From the cell containing the given text, extract its center point as [x, y] coordinate. 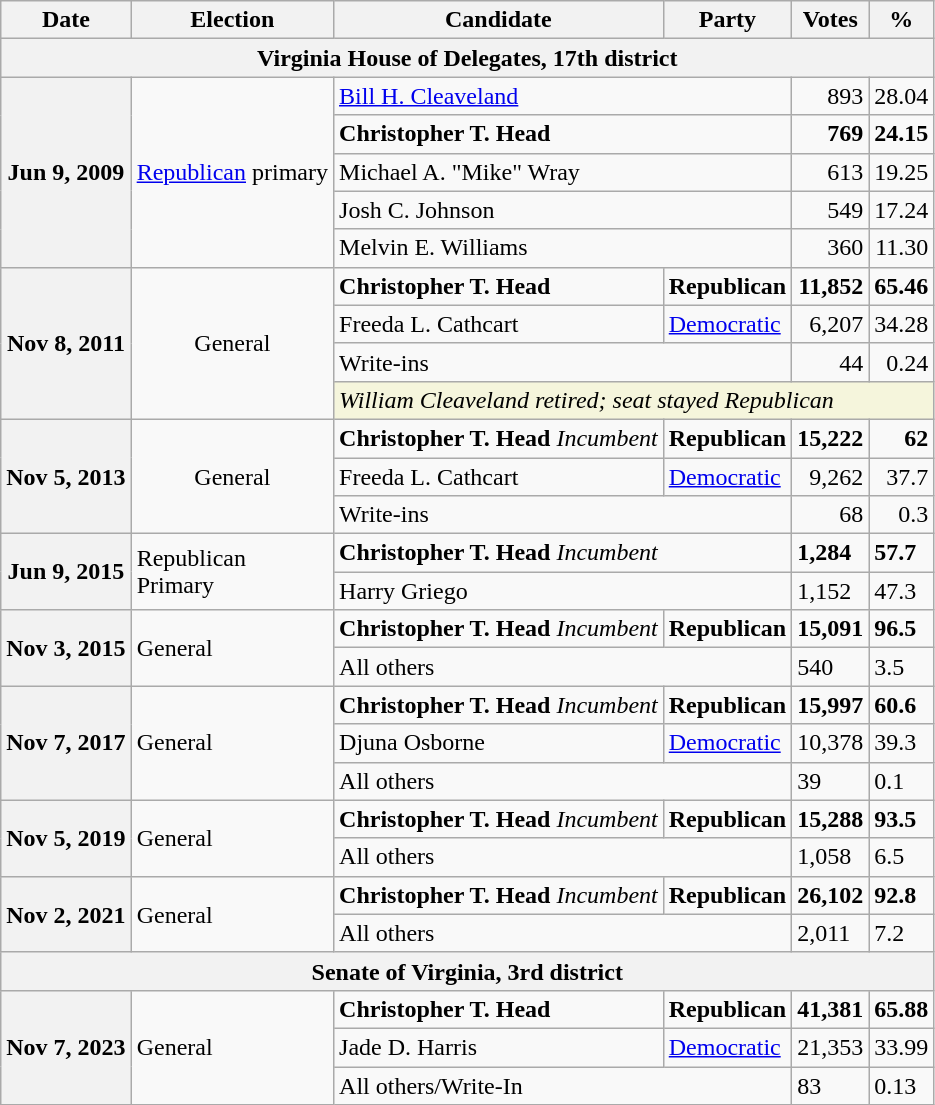
Bill H. Cleaveland [563, 96]
10,378 [830, 743]
92.8 [902, 895]
% [902, 20]
15,091 [830, 629]
39.3 [902, 743]
Election [232, 20]
549 [830, 210]
Jun 9, 2009 [66, 172]
Jade D. Harris [499, 1047]
33.99 [902, 1047]
Harry Griego [563, 591]
15,288 [830, 819]
68 [830, 515]
57.7 [902, 553]
17.24 [902, 210]
3.5 [902, 667]
1,284 [830, 553]
Senate of Virginia, 3rd district [468, 971]
19.25 [902, 172]
83 [830, 1085]
Josh C. Johnson [563, 210]
Melvin E. Williams [563, 248]
26,102 [830, 895]
39 [830, 781]
Jun 9, 2015 [66, 572]
Votes [830, 20]
Nov 7, 2023 [66, 1047]
Virginia House of Delegates, 17th district [468, 58]
11,852 [830, 286]
Nov 2, 2021 [66, 914]
9,262 [830, 477]
Nov 3, 2015 [66, 648]
0.24 [902, 362]
All others/Write-In [563, 1085]
47.3 [902, 591]
Date [66, 20]
Djuna Osborne [499, 743]
Michael A. "Mike" Wray [563, 172]
Nov 8, 2011 [66, 343]
6,207 [830, 324]
15,997 [830, 705]
11.30 [902, 248]
893 [830, 96]
96.5 [902, 629]
360 [830, 248]
Nov 5, 2013 [66, 476]
37.7 [902, 477]
93.5 [902, 819]
540 [830, 667]
1,058 [830, 857]
769 [830, 134]
34.28 [902, 324]
1,152 [830, 591]
Nov 5, 2019 [66, 838]
41,381 [830, 1009]
24.15 [902, 134]
62 [902, 438]
RepublicanPrimary [232, 572]
7.2 [902, 933]
Nov 7, 2017 [66, 743]
0.3 [902, 515]
Republican primary [232, 172]
60.6 [902, 705]
William Cleaveland retired; seat stayed Republican [634, 400]
65.46 [902, 286]
0.13 [902, 1085]
44 [830, 362]
65.88 [902, 1009]
6.5 [902, 857]
28.04 [902, 96]
Candidate [499, 20]
0.1 [902, 781]
2,011 [830, 933]
613 [830, 172]
15,222 [830, 438]
Party [727, 20]
21,353 [830, 1047]
